Find where the given text appears and provide that cell's center as [x, y] coordinate. 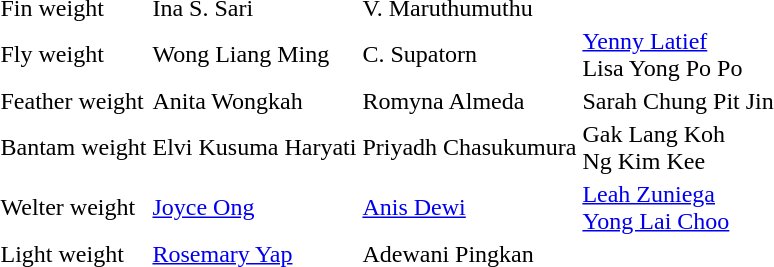
Priyadh Chasukumura [470, 148]
Wong Liang Ming [254, 54]
Anis Dewi [470, 208]
C. Supatorn [470, 54]
Anita Wongkah [254, 101]
Elvi Kusuma Haryati [254, 148]
Joyce Ong [254, 208]
Romyna Almeda [470, 101]
